Return [x, y] of the center of cell containing provided text 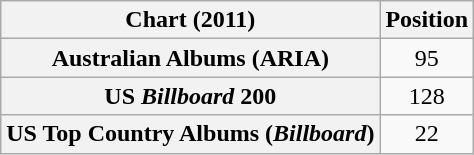
US Billboard 200 [190, 96]
128 [427, 96]
Australian Albums (ARIA) [190, 58]
US Top Country Albums (Billboard) [190, 134]
Chart (2011) [190, 20]
Position [427, 20]
95 [427, 58]
22 [427, 134]
